Pinpoint the cell where the given text exists, returning its (X, Y) midpoint coordinate. 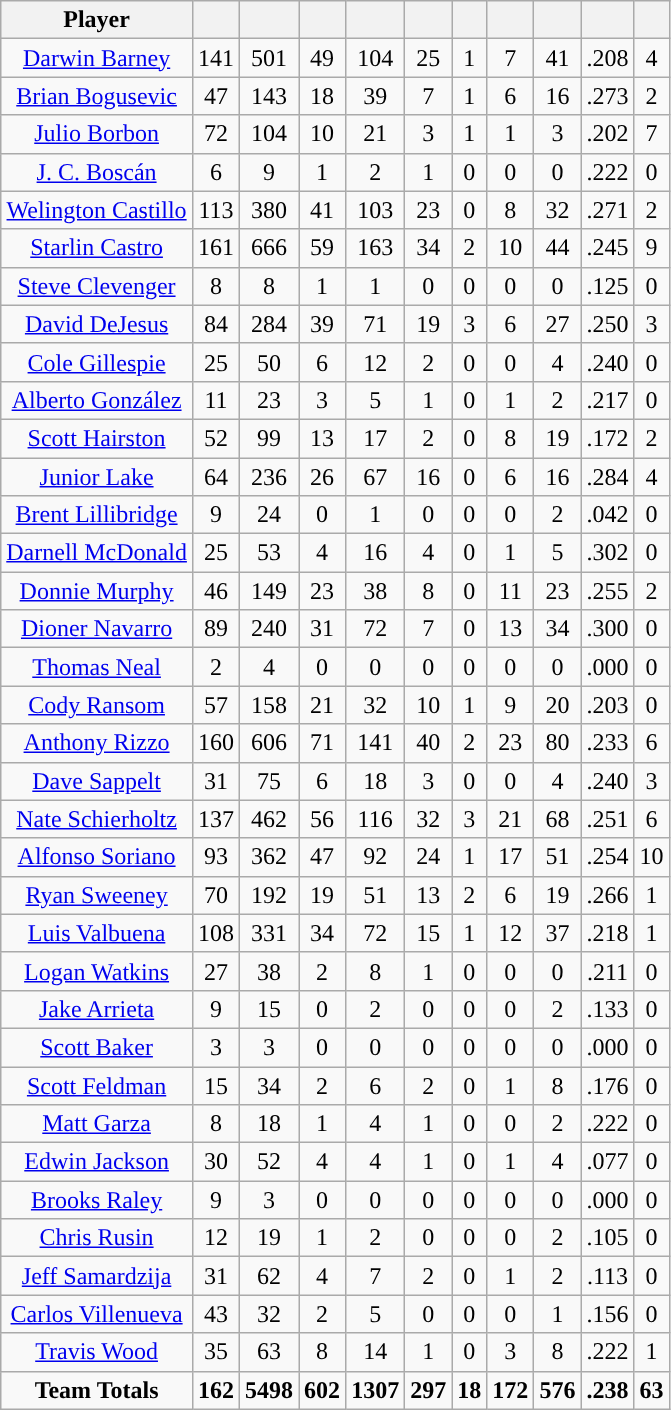
.172 (608, 438)
.042 (608, 515)
David DeJesus (97, 324)
Jake Arrieta (97, 1009)
.176 (608, 1085)
Donnie Murphy (97, 591)
163 (376, 248)
.077 (608, 1162)
.218 (608, 933)
Alberto González (97, 400)
Chris Rusin (97, 1238)
Brian Bogusevic (97, 96)
602 (322, 1390)
Team Totals (97, 1390)
Cole Gillespie (97, 362)
Anthony Rizzo (97, 743)
53 (268, 553)
462 (268, 819)
46 (216, 591)
.203 (608, 705)
606 (268, 743)
Darnell McDonald (97, 553)
57 (216, 705)
40 (428, 743)
108 (216, 933)
Luis Valbuena (97, 933)
59 (322, 248)
.250 (608, 324)
Ryan Sweeney (97, 895)
80 (558, 743)
137 (216, 819)
92 (376, 857)
Scott Feldman (97, 1085)
Matt Garza (97, 1124)
75 (268, 781)
Logan Watkins (97, 971)
.202 (608, 134)
44 (558, 248)
161 (216, 248)
.238 (608, 1390)
103 (376, 210)
56 (322, 819)
50 (268, 362)
.273 (608, 96)
.113 (608, 1276)
.255 (608, 591)
Scott Baker (97, 1047)
Scott Hairston (97, 438)
.211 (608, 971)
Brent Lillibridge (97, 515)
.208 (608, 58)
Nate Schierholtz (97, 819)
43 (216, 1314)
89 (216, 629)
68 (558, 819)
501 (268, 58)
26 (322, 477)
172 (510, 1390)
Edwin Jackson (97, 1162)
37 (558, 933)
Alfonso Soriano (97, 857)
162 (216, 1390)
62 (268, 1276)
20 (558, 705)
Steve Clevenger (97, 286)
30 (216, 1162)
.217 (608, 400)
236 (268, 477)
Starlin Castro (97, 248)
Dave Sappelt (97, 781)
J. C. Boscán (97, 172)
.156 (608, 1314)
.125 (608, 286)
84 (216, 324)
Darwin Barney (97, 58)
35 (216, 1352)
192 (268, 895)
1307 (376, 1390)
93 (216, 857)
Junior Lake (97, 477)
362 (268, 857)
14 (376, 1352)
Julio Borbon (97, 134)
.245 (608, 248)
.233 (608, 743)
Player (97, 20)
.133 (608, 1009)
Brooks Raley (97, 1200)
.266 (608, 895)
.254 (608, 857)
143 (268, 96)
113 (216, 210)
.284 (608, 477)
297 (428, 1390)
160 (216, 743)
576 (558, 1390)
67 (376, 477)
5498 (268, 1390)
Jeff Samardzija (97, 1276)
64 (216, 477)
Dioner Navarro (97, 629)
.300 (608, 629)
.302 (608, 553)
.251 (608, 819)
Thomas Neal (97, 667)
666 (268, 248)
284 (268, 324)
240 (268, 629)
116 (376, 819)
Welington Castillo (97, 210)
Carlos Villenueva (97, 1314)
331 (268, 933)
70 (216, 895)
99 (268, 438)
Cody Ransom (97, 705)
49 (322, 58)
149 (268, 591)
.105 (608, 1238)
Travis Wood (97, 1352)
380 (268, 210)
.271 (608, 210)
158 (268, 705)
